Locate the cell with the specified text and output its [X, Y] center coordinate. 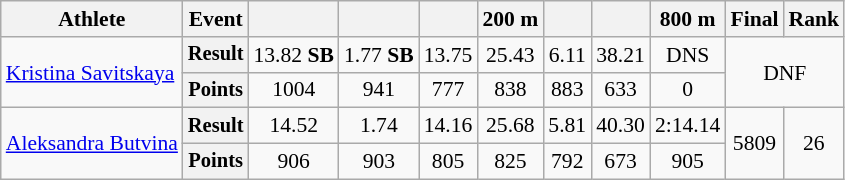
1.74 [379, 126]
838 [510, 90]
13.75 [448, 55]
Athlete [92, 19]
0 [688, 90]
792 [567, 162]
633 [620, 90]
25.68 [510, 126]
673 [620, 162]
6.11 [567, 55]
DNS [688, 55]
800 m [688, 19]
5809 [754, 144]
Final [754, 19]
25.43 [510, 55]
805 [448, 162]
Kristina Savitskaya [92, 72]
Rank [814, 19]
5.81 [567, 126]
825 [510, 162]
905 [688, 162]
906 [294, 162]
2:14.14 [688, 126]
26 [814, 144]
Event [216, 19]
14.16 [448, 126]
200 m [510, 19]
DNF [784, 72]
14.52 [294, 126]
1.77 SB [379, 55]
1004 [294, 90]
883 [567, 90]
941 [379, 90]
38.21 [620, 55]
13.82 SB [294, 55]
Aleksandra Butvina [92, 144]
777 [448, 90]
40.30 [620, 126]
903 [379, 162]
